Output the (X, Y) coordinate of the center of the cell containing the given text.  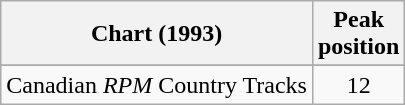
12 (358, 85)
Canadian RPM Country Tracks (157, 85)
Chart (1993) (157, 34)
Peakposition (358, 34)
